Output the (x, y) coordinate of the center of the cell containing the given text.  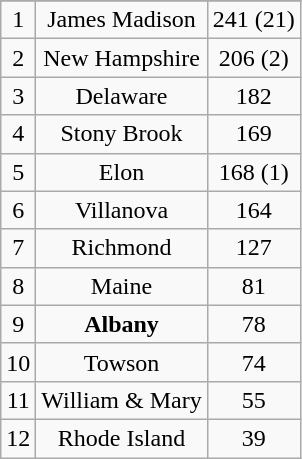
169 (254, 134)
Maine (122, 286)
Towson (122, 362)
6 (18, 210)
7 (18, 248)
2 (18, 58)
Stony Brook (122, 134)
Delaware (122, 96)
8 (18, 286)
74 (254, 362)
James Madison (122, 20)
39 (254, 438)
11 (18, 400)
81 (254, 286)
Villanova (122, 210)
3 (18, 96)
William & Mary (122, 400)
Albany (122, 324)
55 (254, 400)
206 (2) (254, 58)
5 (18, 172)
4 (18, 134)
127 (254, 248)
182 (254, 96)
12 (18, 438)
10 (18, 362)
Rhode Island (122, 438)
1 (18, 20)
164 (254, 210)
78 (254, 324)
New Hampshire (122, 58)
241 (21) (254, 20)
9 (18, 324)
168 (1) (254, 172)
Richmond (122, 248)
Elon (122, 172)
